For the text-containing cell, return its midpoint in (x, y) coordinate format. 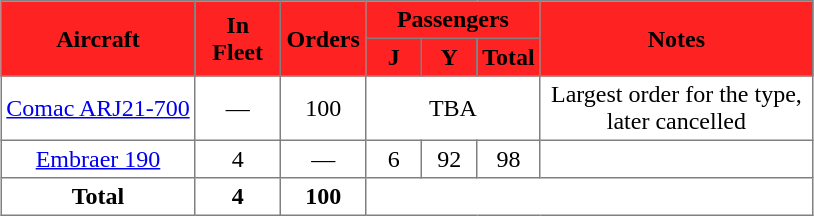
Aircraft (98, 38)
Comac ARJ21-700 (98, 108)
J (394, 57)
In Fleet (238, 38)
Embraer 190 (98, 159)
Orders (323, 38)
6 (394, 159)
TBA (453, 108)
92 (449, 159)
Largest order for the type, later cancelled (676, 108)
Passengers (453, 20)
Notes (676, 38)
Y (449, 57)
98 (508, 159)
